Search for the cell housing the specified text and yield its (x, y) center coordinate. 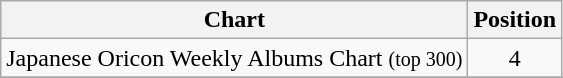
4 (515, 58)
Position (515, 20)
Chart (234, 20)
Japanese Oricon Weekly Albums Chart (top 300) (234, 58)
